Determine the (x, y) coordinate at the center of the cell enclosing the given text.  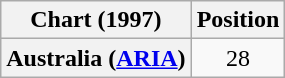
Position (238, 20)
Chart (1997) (96, 20)
28 (238, 58)
Australia (ARIA) (96, 58)
